Search for the cell housing the specified text and yield its [X, Y] center coordinate. 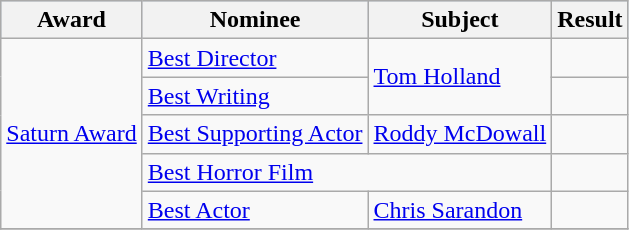
Best Director [255, 58]
Best Actor [255, 210]
Best Supporting Actor [255, 134]
Subject [460, 20]
Tom Holland [460, 77]
Award [72, 20]
Nominee [255, 20]
Roddy McDowall [460, 134]
Best Writing [255, 96]
Saturn Award [72, 134]
Chris Sarandon [460, 210]
Best Horror Film [346, 172]
Result [590, 20]
